Detect which cell encompasses the target text, then output its (X, Y) center coordinate. 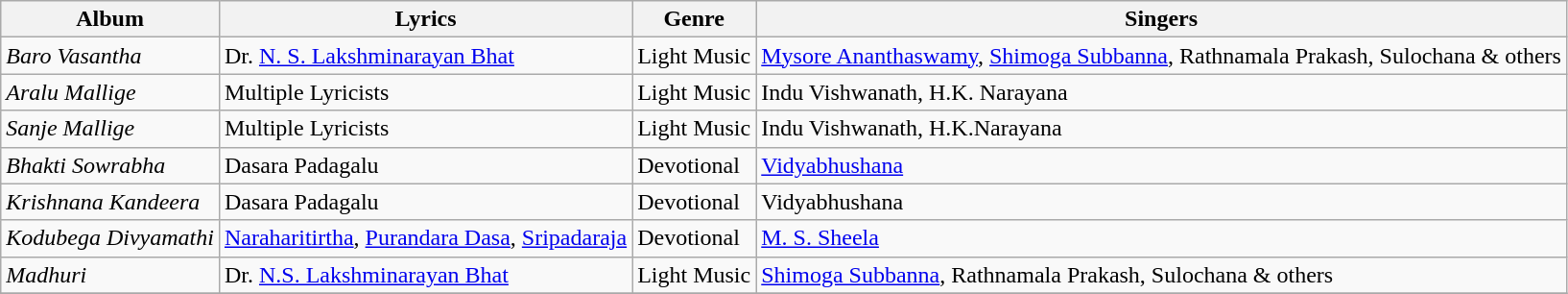
Sanje Mallige (110, 129)
Indu Vishwanath, H.K.Narayana (1161, 129)
Krishnana Kandeera (110, 202)
M. S. Sheela (1161, 238)
Kodubega Divyamathi (110, 238)
Aralu Mallige (110, 92)
Dr. N.S. Lakshminarayan Bhat (425, 275)
Mysore Ananthaswamy, Shimoga Subbanna, Rathnamala Prakash, Sulochana & others (1161, 56)
Album (110, 19)
Baro Vasantha (110, 56)
Madhuri (110, 275)
Lyrics (425, 19)
Dr. N. S. Lakshminarayan Bhat (425, 56)
Indu Vishwanath, H.K. Narayana (1161, 92)
Genre (695, 19)
Singers (1161, 19)
Shimoga Subbanna, Rathnamala Prakash, Sulochana & others (1161, 275)
Naraharitirtha, Purandara Dasa, Sripadaraja (425, 238)
Bhakti Sowrabha (110, 165)
